Provide the [X, Y] coordinate of the cell's center where the given text is located.  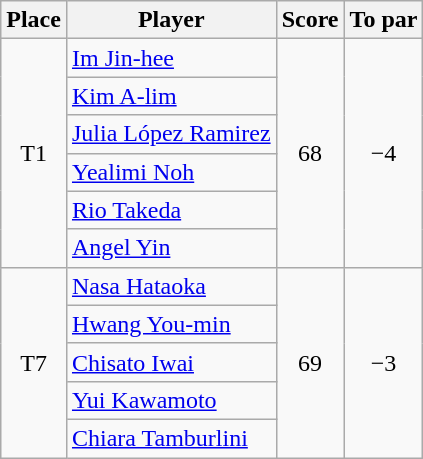
Angel Yin [171, 248]
Yealimi Noh [171, 172]
T7 [34, 362]
68 [310, 153]
Rio Takeda [171, 210]
Chiara Tamburlini [171, 438]
Hwang You-min [171, 324]
Kim A-lim [171, 96]
Score [310, 20]
Chisato Iwai [171, 362]
Player [171, 20]
69 [310, 362]
−4 [384, 153]
Julia López Ramirez [171, 134]
Im Jin-hee [171, 58]
Yui Kawamoto [171, 400]
Nasa Hataoka [171, 286]
T1 [34, 153]
−3 [384, 362]
Place [34, 20]
To par [384, 20]
